Capture the cell that displays the provided text and extract its (x, y) central coordinate. 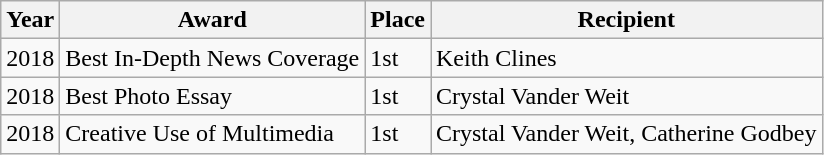
Creative Use of Multimedia (212, 134)
Year (30, 20)
Best In-Depth News Coverage (212, 58)
Crystal Vander Weit (626, 96)
Keith Clines (626, 58)
Crystal Vander Weit, Catherine Godbey (626, 134)
Award (212, 20)
Place (398, 20)
Best Photo Essay (212, 96)
Recipient (626, 20)
